For the text-containing cell, return its midpoint in [X, Y] coordinate format. 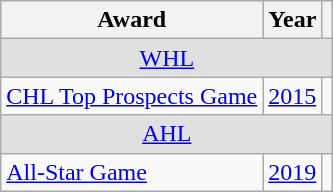
WHL [167, 58]
2015 [292, 96]
All-Star Game [132, 172]
2019 [292, 172]
CHL Top Prospects Game [132, 96]
AHL [167, 134]
Year [292, 20]
Award [132, 20]
